Search for the cell housing the specified text and yield its [X, Y] center coordinate. 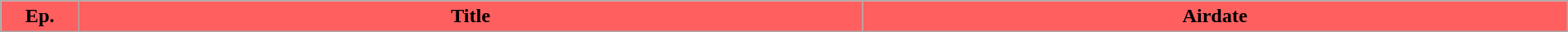
Airdate [1216, 16]
Title [470, 16]
Ep. [40, 16]
